Detect which cell encompasses the target text, then output its (x, y) center coordinate. 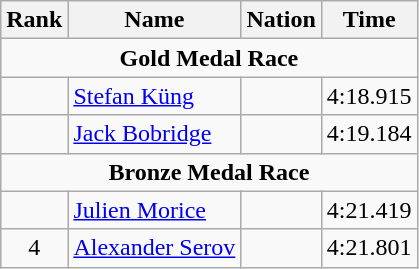
4:19.184 (369, 134)
Gold Medal Race (209, 58)
Alexander Serov (154, 248)
Stefan Küng (154, 96)
4:18.915 (369, 96)
Rank (34, 20)
Jack Bobridge (154, 134)
Nation (281, 20)
4:21.801 (369, 248)
4:21.419 (369, 210)
4 (34, 248)
Name (154, 20)
Time (369, 20)
Julien Morice (154, 210)
Bronze Medal Race (209, 172)
